Find where the given text appears and provide that cell's center as [x, y] coordinate. 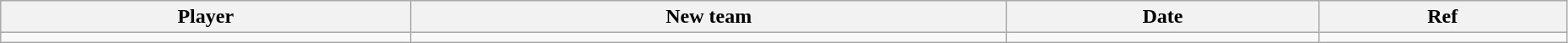
Ref [1442, 17]
Date [1162, 17]
New team [709, 17]
Player [206, 17]
